Capture the cell that displays the provided text and extract its [X, Y] central coordinate. 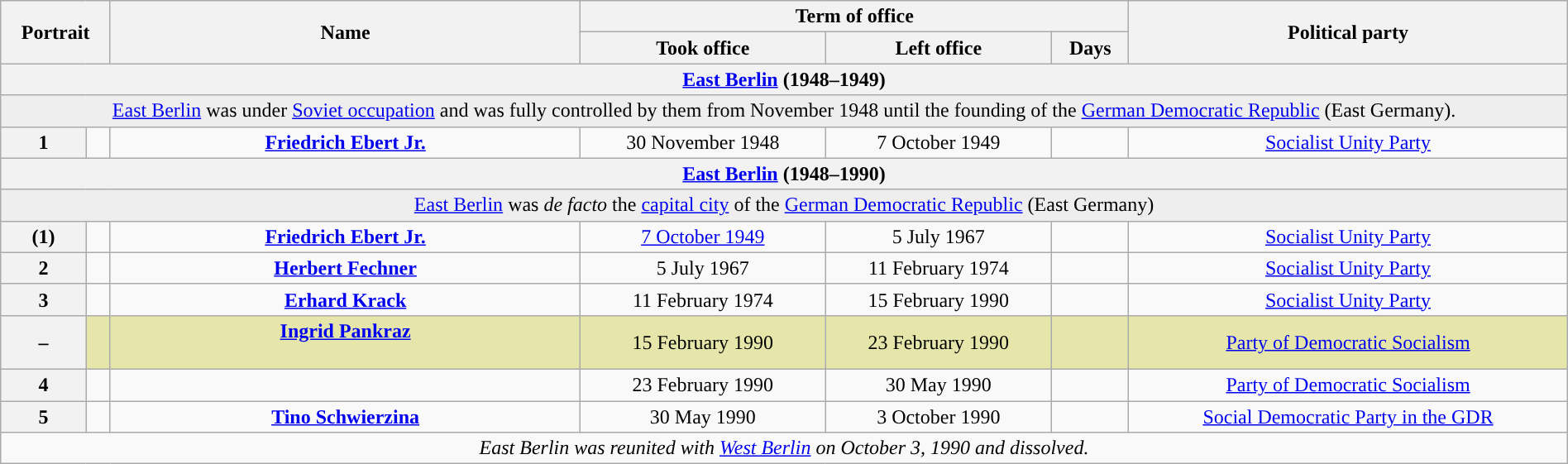
Portrait [56, 32]
East Berlin was de facto the capital city of the German Democratic Republic (East Germany) [784, 205]
– [43, 342]
5 [43, 416]
Erhard Krack [345, 299]
Tino Schwierzina [345, 416]
Name [345, 32]
East Berlin (1948–1949) [784, 79]
Took office [703, 48]
3 October 1990 [939, 416]
Ingrid Pankraz [345, 342]
Left office [939, 48]
4 [43, 385]
Term of office [855, 17]
Social Democratic Party in the GDR [1348, 416]
Days [1090, 48]
3 [43, 299]
East Berlin (1948–1990) [784, 174]
Herbert Fechner [345, 268]
Political party [1348, 32]
2 [43, 268]
(1) [43, 237]
30 November 1948 [703, 142]
East Berlin was reunited with West Berlin on October 3, 1990 and dissolved. [784, 448]
1 [43, 142]
